Return (x, y) of the center of cell containing provided text 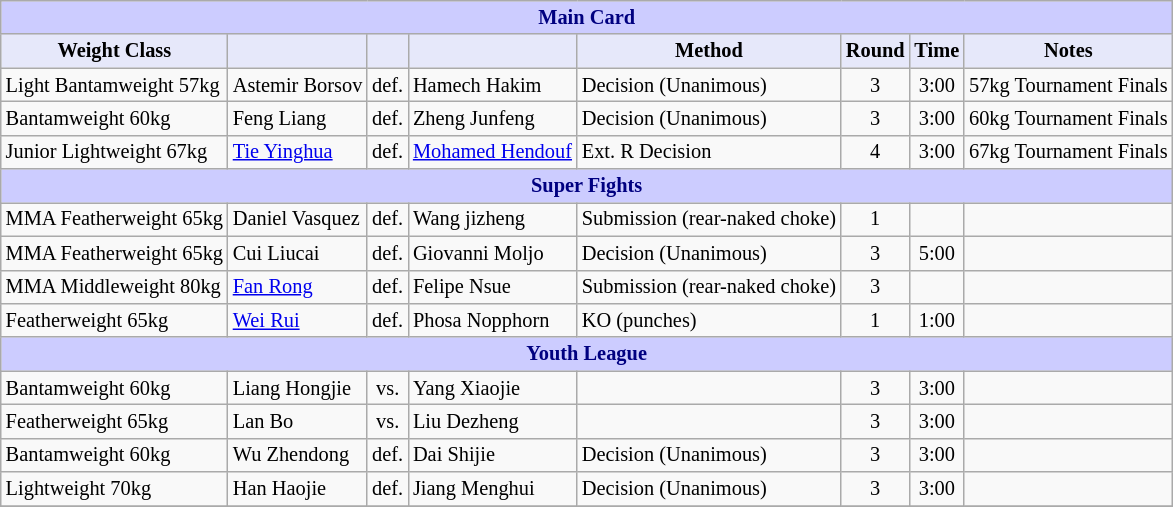
Weight Class (114, 51)
Phosa Nopphorn (492, 320)
KO (punches) (709, 320)
Notes (1068, 51)
Liang Hongjie (298, 388)
Ext. R Decision (709, 152)
Junior Lightweight 67kg (114, 152)
Yang Xiaojie (492, 388)
Lightweight 70kg (114, 489)
Astemir Borsov (298, 85)
4 (876, 152)
Fan Rong (298, 287)
Mohamed Hendouf (492, 152)
Lan Bo (298, 421)
5:00 (938, 253)
Dai Shijie (492, 455)
Super Fights (587, 186)
Time (938, 51)
Light Bantamweight 57kg (114, 85)
Zheng Junfeng (492, 118)
Cui Liucai (298, 253)
Hamech Hakim (492, 85)
1:00 (938, 320)
Giovanni Moljo (492, 253)
60kg Tournament Finals (1068, 118)
Daniel Vasquez (298, 219)
Method (709, 51)
67kg Tournament Finals (1068, 152)
Jiang Menghui (492, 489)
Liu Dezheng (492, 421)
Feng Liang (298, 118)
Round (876, 51)
57kg Tournament Finals (1068, 85)
Tie Yinghua (298, 152)
Main Card (587, 17)
MMA Middleweight 80kg (114, 287)
Wei Rui (298, 320)
Wang jizheng (492, 219)
Han Haojie (298, 489)
Youth League (587, 354)
Felipe Nsue (492, 287)
Wu Zhendong (298, 455)
